Detect which cell encompasses the target text, then output its (x, y) center coordinate. 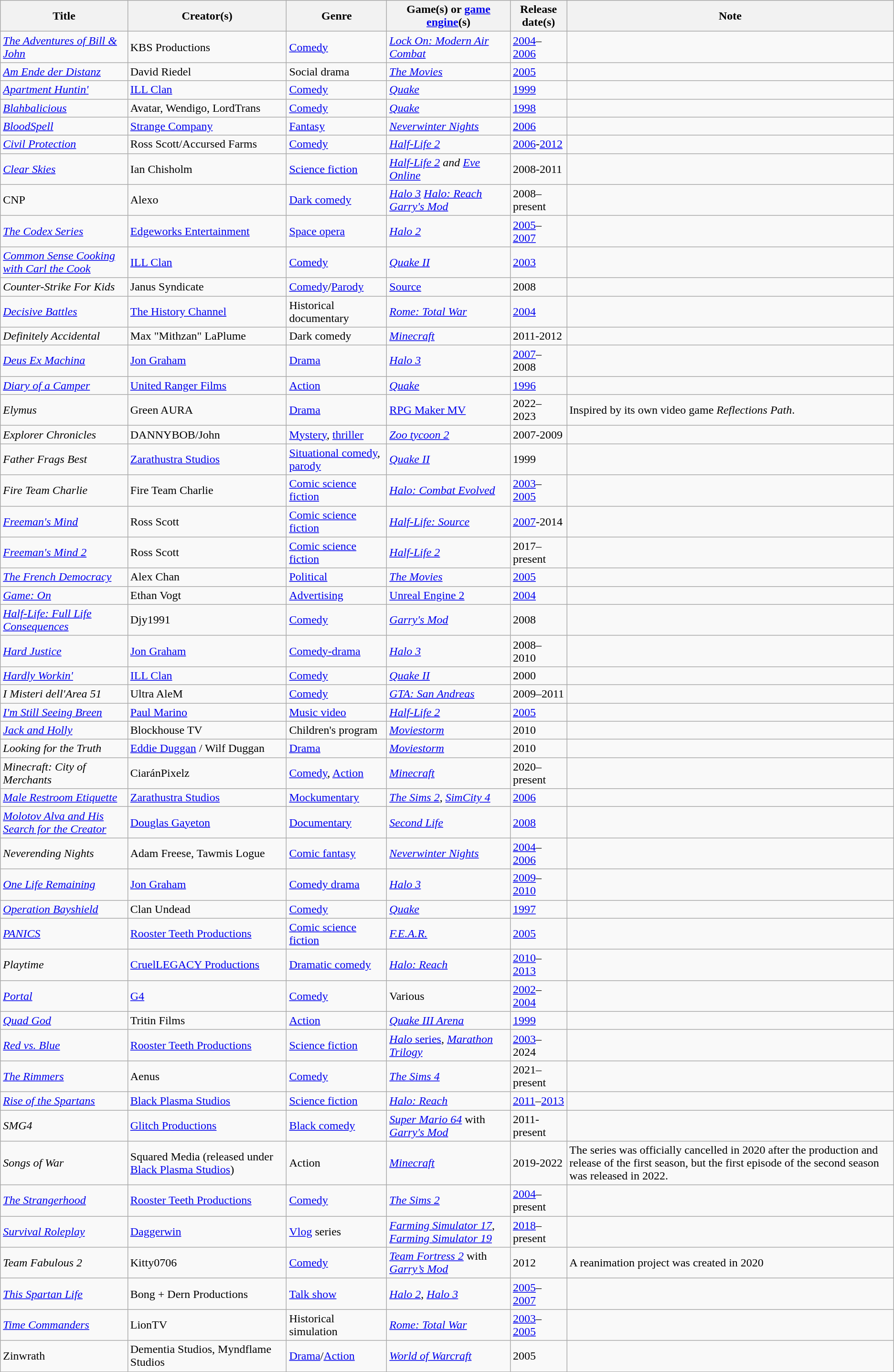
Explorer Chronicles (64, 435)
Situational comedy, parody (337, 460)
The Rimmers (64, 1076)
Advertising (337, 595)
Comic fantasy (337, 853)
Ethan Vogt (207, 595)
Black comedy (337, 1125)
Janus Syndicate (207, 287)
CiaránPixelz (207, 773)
Creator(s) (207, 16)
Red vs. Blue (64, 1045)
Quad God (64, 1020)
Operation Bayshield (64, 909)
2017–present (538, 552)
RPG Maker MV (449, 410)
Max "Mithzan" LaPlume (207, 336)
Zoo tycoon 2 (449, 435)
Deus Ex Machina (64, 361)
Halo 2 (449, 231)
Molotov Alva and His Search for the Creator (64, 823)
The Sims 4 (449, 1076)
2010–2013 (538, 965)
Looking for the Truth (64, 749)
Dementia Studios, Myndflame Studios (207, 1356)
Half-Life 2 and Eve Online (449, 169)
One Life Remaining (64, 885)
Jack and Holly (64, 730)
A reanimation project was created in 2020 (730, 1263)
Survival Roleplay (64, 1232)
CruelLEGACY Productions (207, 965)
Daggerwin (207, 1232)
Source (449, 287)
Clear Skies (64, 169)
Freeman's Mind (64, 522)
The History Channel (207, 311)
Half-Life: Source (449, 522)
Comedy/Parody (337, 287)
Hard Justice (64, 651)
2003 (538, 262)
2021–present (538, 1076)
Super Mario 64 with Garry's Mod (449, 1125)
Various (449, 996)
Alex Chan (207, 577)
Genre (337, 16)
1996 (538, 386)
Strange Company (207, 126)
Comedy drama (337, 885)
Team Fabulous 2 (64, 1263)
I Misteri dell'Area 51 (64, 694)
Clan Undead (207, 909)
SMG4 (64, 1125)
2004–present (538, 1201)
Neverending Nights (64, 853)
Avatar, Wendigo, LordTrans (207, 108)
Social drama (337, 72)
Ross Scott/Accursed Farms (207, 144)
2006-2012 (538, 144)
Playtime (64, 965)
2008-2011 (538, 169)
Space opera (337, 231)
Title (64, 16)
Mockumentary (337, 798)
The Codex Series (64, 231)
Halo 3 Halo: Reach Garry's Mod (449, 200)
The Sims 2, SimCity 4 (449, 798)
Halo series, Marathon Trilogy (449, 1045)
Documentary (337, 823)
BloodSpell (64, 126)
2019-2022 (538, 1163)
Bong + Dern Productions (207, 1294)
The Sims 2 (449, 1201)
2012 (538, 1263)
2007–2008 (538, 361)
LionTV (207, 1325)
Aenus (207, 1076)
Vlog series (337, 1232)
Apartment Huntin' (64, 90)
Blockhouse TV (207, 730)
1998 (538, 108)
Half-Life: Full Life Consequences (64, 620)
Talk show (337, 1294)
Eddie Duggan / Wilf Duggan (207, 749)
Green AURA (207, 410)
2003–2024 (538, 1045)
Songs of War (64, 1163)
Comedy, Action (337, 773)
2011–2013 (538, 1101)
CNP (64, 200)
2011-present (538, 1125)
Inspired by its own video game Reflections Path. (730, 410)
Time Commanders (64, 1325)
Historical documentary (337, 311)
Drama/Action (337, 1356)
2018–present (538, 1232)
2007-2014 (538, 522)
Lock On: Modern Air Combat (449, 47)
Black Plasma Studios (207, 1101)
Historical simulation (337, 1325)
F.E.A.R. (449, 933)
The Adventures of Bill & John (64, 47)
Second Life (449, 823)
Fantasy (337, 126)
Team Fortress 2 with Garry’s Mod (449, 1263)
I'm Still Seeing Breen (64, 712)
2009–2010 (538, 885)
Minecraft: City of Merchants (64, 773)
Elymus (64, 410)
The Strangerhood (64, 1201)
2022–2023 (538, 410)
2008–2010 (538, 651)
Male Restroom Etiquette (64, 798)
Squared Media (released under Black Plasma Studios) (207, 1163)
Political (337, 577)
Edgeworks Entertainment (207, 231)
Mystery, thriller (337, 435)
Rise of the Spartans (64, 1101)
Paul Marino (207, 712)
Comedy-drama (337, 651)
1997 (538, 909)
Glitch Productions (207, 1125)
Portal (64, 996)
Farming Simulator 17, Farming Simulator 19 (449, 1232)
Freeman's Mind 2 (64, 552)
Am Ende der Distanz (64, 72)
Halo: Combat Evolved (449, 490)
KBS Productions (207, 47)
Game: On (64, 595)
Ian Chisholm (207, 169)
Unreal Engine 2 (449, 595)
Quake III Arena (449, 1020)
2011-2012 (538, 336)
David Riedel (207, 72)
2008–present (538, 200)
Release date(s) (538, 16)
Kitty0706 (207, 1263)
Hardly Workin' (64, 675)
This Spartan Life (64, 1294)
2002–2004 (538, 996)
Music video (337, 712)
Note (730, 16)
2007-2009 (538, 435)
The French Democracy (64, 577)
Tritin Films (207, 1020)
Alexo (207, 200)
Diary of a Camper (64, 386)
PANICS (64, 933)
2020–present (538, 773)
Adam Freese, Tawmis Logue (207, 853)
Ultra AleM (207, 694)
Civil Protection (64, 144)
2009–2011 (538, 694)
Common Sense Cooking with Carl the Cook (64, 262)
Douglas Gayeton (207, 823)
Definitely Accidental (64, 336)
World of Warcraft (449, 1356)
DANNYBOB/John (207, 435)
United Ranger Films (207, 386)
Djy1991 (207, 620)
Halo 2, Halo 3 (449, 1294)
Dramatic comedy (337, 965)
Zinwrath (64, 1356)
Decisive Battles (64, 311)
Father Frags Best (64, 460)
GTA: San Andreas (449, 694)
Game(s) or game engine(s) (449, 16)
Garry's Mod (449, 620)
Blahbalicious (64, 108)
G4 (207, 996)
Children's program (337, 730)
Counter-Strike For Kids (64, 287)
2000 (538, 675)
